Output the [X, Y] coordinate of the center of the cell containing the given text.  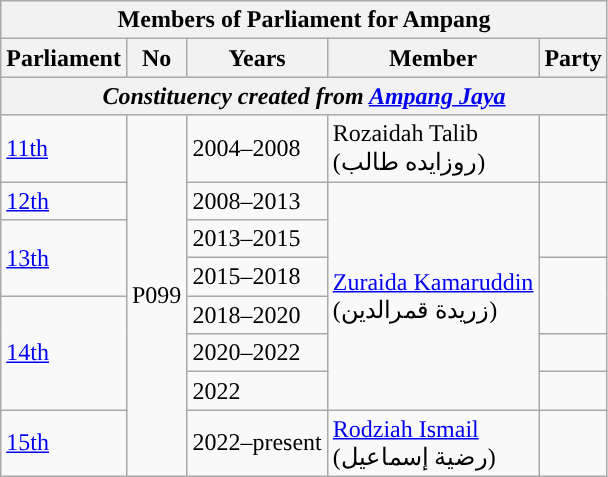
2018–2020 [257, 315]
2013–2015 [257, 239]
2020–2022 [257, 353]
P099 [156, 296]
Party [573, 58]
Members of Parliament for Ampang [304, 20]
Rodziah Ismail (رضية إسماعيل) [433, 444]
No [156, 58]
2008–2013 [257, 201]
Zuraida Kamaruddin (زريدة قمرالدين) [433, 296]
Member [433, 58]
Parliament [64, 58]
Years [257, 58]
14th [64, 353]
15th [64, 444]
Rozaidah Talib (روزايده طالب) [433, 148]
13th [64, 258]
2022–present [257, 444]
11th [64, 148]
2022 [257, 391]
2015–2018 [257, 277]
12th [64, 201]
Constituency created from Ampang Jaya [304, 96]
2004–2008 [257, 148]
